Search for the cell housing the specified text and yield its (x, y) center coordinate. 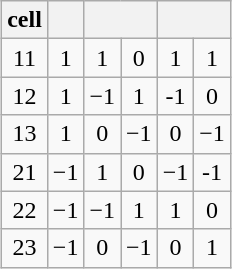
22 (25, 210)
21 (25, 172)
23 (25, 248)
11 (25, 58)
12 (25, 96)
13 (25, 134)
cell (25, 20)
